Capture the cell that displays the provided text and extract its (X, Y) central coordinate. 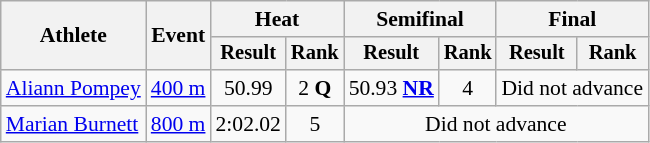
Semifinal (420, 19)
2 Q (315, 88)
800 m (178, 124)
Athlete (74, 36)
50.99 (248, 88)
Aliann Pompey (74, 88)
5 (315, 124)
50.93 NR (392, 88)
Marian Burnett (74, 124)
Event (178, 36)
Heat (276, 19)
400 m (178, 88)
Final (572, 19)
2:02.02 (248, 124)
4 (468, 88)
